Identify which cell holds the provided text, then report its (x, y) central coordinate. 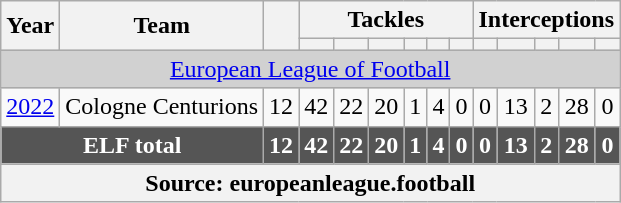
Interceptions (546, 20)
Team (162, 26)
Year (30, 26)
2022 (30, 107)
Tackles (386, 20)
Source: europeanleague.football (310, 183)
ELF total (132, 145)
Cologne Centurions (162, 107)
European League of Football (310, 69)
